From the cell containing the given text, extract its center point as [x, y] coordinate. 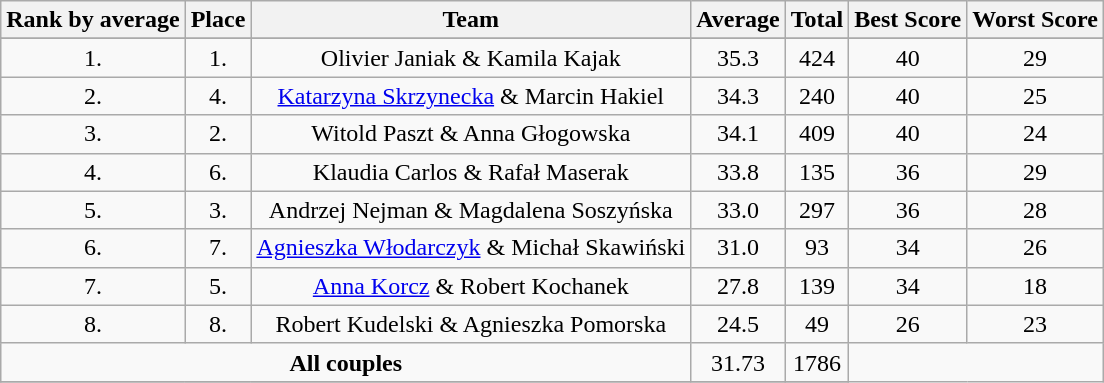
33.0 [738, 210]
Katarzyna Skrzynecka & Marcin Hakiel [471, 96]
34.3 [738, 96]
1786 [817, 362]
Agnieszka Włodarczyk & Michał Skawiński [471, 248]
Witold Paszt & Anna Głogowska [471, 134]
135 [817, 172]
25 [1036, 96]
34.1 [738, 134]
Team [471, 20]
Average [738, 20]
18 [1036, 286]
Klaudia Carlos & Rafał Maserak [471, 172]
Best Score [908, 20]
Anna Korcz & Robert Kochanek [471, 286]
424 [817, 58]
139 [817, 286]
Place [218, 20]
24.5 [738, 324]
93 [817, 248]
33.8 [738, 172]
297 [817, 210]
240 [817, 96]
23 [1036, 324]
All couples [346, 362]
24 [1036, 134]
35.3 [738, 58]
28 [1036, 210]
31.73 [738, 362]
Worst Score [1036, 20]
Andrzej Nejman & Magdalena Soszyńska [471, 210]
27.8 [738, 286]
31.0 [738, 248]
Total [817, 20]
Robert Kudelski & Agnieszka Pomorska [471, 324]
Olivier Janiak & Kamila Kajak [471, 58]
Rank by average [93, 20]
409 [817, 134]
49 [817, 324]
